Output the [x, y] coordinate of the center of the cell containing the given text.  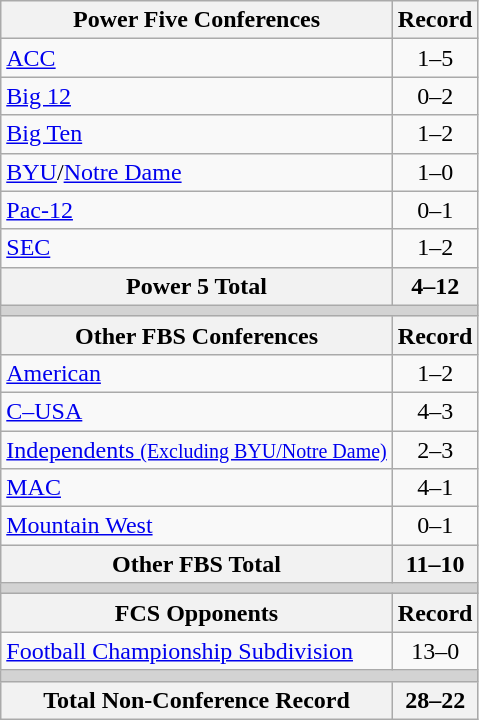
FCS Opponents [197, 613]
Football Championship Subdivision [197, 651]
0–2 [435, 96]
C–USA [197, 411]
4–3 [435, 411]
Power Five Conferences [197, 20]
ACC [197, 58]
Mountain West [197, 526]
American [197, 373]
BYU/Notre Dame [197, 172]
Other FBS Total [197, 564]
Other FBS Conferences [197, 335]
Big Ten [197, 134]
11–10 [435, 564]
2–3 [435, 449]
28–22 [435, 700]
Total Non-Conference Record [197, 700]
SEC [197, 248]
Power 5 Total [197, 286]
Independents (Excluding BYU/Notre Dame) [197, 449]
4–12 [435, 286]
MAC [197, 488]
13–0 [435, 651]
1–0 [435, 172]
Big 12 [197, 96]
4–1 [435, 488]
Pac-12 [197, 210]
1–5 [435, 58]
